Extract the [x, y] coordinate from the center of the cell holding the provided text.  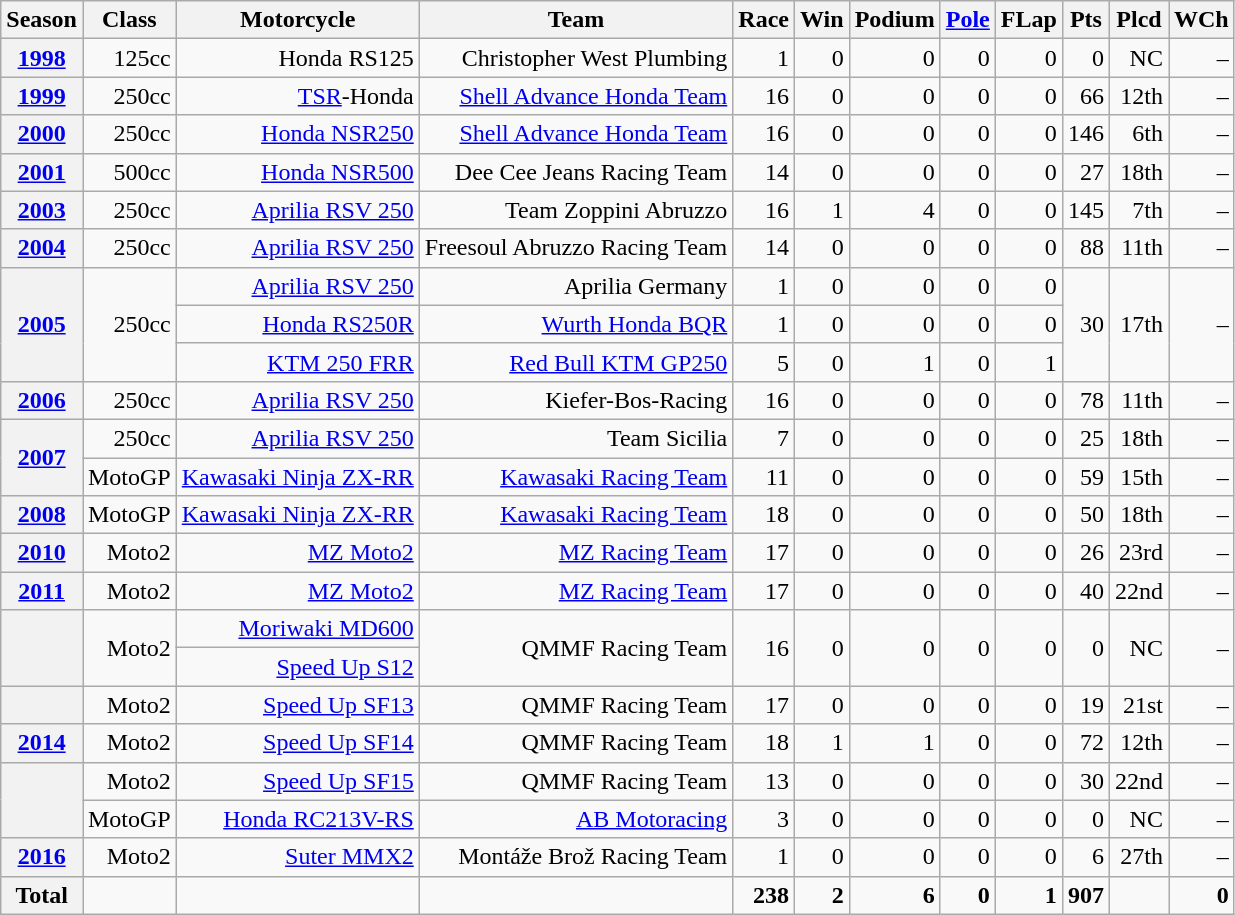
11 [764, 477]
27th [1138, 857]
Freesoul Abruzzo Racing Team [576, 248]
Christopher West Plumbing [576, 58]
2001 [42, 172]
27 [1086, 172]
Team Zoppini Abruzzo [576, 210]
Wurth Honda BQR [576, 324]
125cc [129, 58]
50 [1086, 515]
Suter MMX2 [298, 857]
AB Motoracing [576, 819]
Team [576, 20]
21st [1138, 705]
1998 [42, 58]
Podium [894, 20]
KTM 250 FRR [298, 362]
2004 [42, 248]
1999 [42, 96]
17th [1138, 324]
Team Sicilia [576, 438]
145 [1086, 210]
88 [1086, 248]
15th [1138, 477]
Red Bull KTM GP250 [576, 362]
Speed Up SF15 [298, 781]
2010 [42, 553]
Plcd [1138, 20]
2 [822, 895]
2016 [42, 857]
2008 [42, 515]
Moriwaki MD600 [298, 629]
Dee Cee Jeans Racing Team [576, 172]
72 [1086, 743]
5 [764, 362]
7 [764, 438]
Honda RS250R [298, 324]
Season [42, 20]
2005 [42, 324]
78 [1086, 400]
40 [1086, 591]
FLap [1028, 20]
Total [42, 895]
19 [1086, 705]
6th [1138, 134]
238 [764, 895]
4 [894, 210]
2014 [42, 743]
66 [1086, 96]
59 [1086, 477]
Honda RC213V-RS [298, 819]
2003 [42, 210]
Pts [1086, 20]
WCh [1201, 20]
Pole [968, 20]
25 [1086, 438]
7th [1138, 210]
2007 [42, 457]
Class [129, 20]
Kiefer-Bos-Racing [576, 400]
26 [1086, 553]
Motorcycle [298, 20]
2011 [42, 591]
Honda NSR500 [298, 172]
907 [1086, 895]
13 [764, 781]
Speed Up S12 [298, 667]
Aprilia Germany [576, 286]
3 [764, 819]
23rd [1138, 553]
Race [764, 20]
TSR-Honda [298, 96]
Speed Up SF13 [298, 705]
Honda NSR250 [298, 134]
2006 [42, 400]
2000 [42, 134]
146 [1086, 134]
Montáže Brož Racing Team [576, 857]
Speed Up SF14 [298, 743]
Win [822, 20]
Honda RS125 [298, 58]
500cc [129, 172]
